Capture the cell that displays the provided text and extract its (x, y) central coordinate. 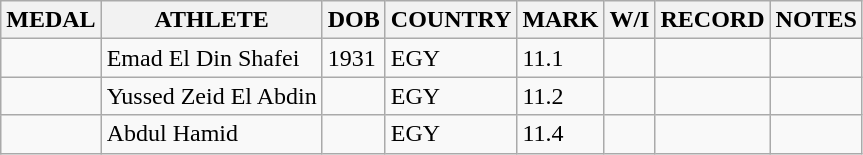
1931 (354, 58)
Yussed Zeid El Abdin (212, 96)
COUNTRY (451, 20)
ATHLETE (212, 20)
Emad El Din Shafei (212, 58)
11.1 (560, 58)
W/I (630, 20)
MEDAL (51, 20)
11.4 (560, 134)
11.2 (560, 96)
MARK (560, 20)
Abdul Hamid (212, 134)
NOTES (816, 20)
DOB (354, 20)
RECORD (712, 20)
